Return [x, y] of the center of cell containing provided text 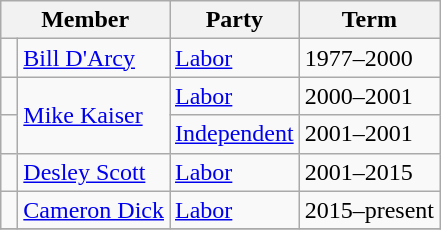
Term [369, 20]
Member [86, 20]
1977–2000 [369, 58]
Party [235, 20]
Mike Kaiser [94, 115]
Cameron Dick [94, 210]
2000–2001 [369, 96]
2001–2015 [369, 172]
Desley Scott [94, 172]
Bill D'Arcy [94, 58]
Independent [235, 134]
2001–2001 [369, 134]
2015–present [369, 210]
